Locate the cell with the specified text and output its (x, y) center coordinate. 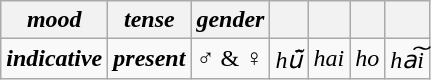
ho (368, 59)
gender (230, 20)
indicative (54, 59)
present (150, 59)
mood (54, 20)
♂ & ♀ (230, 59)
ha͠i (408, 59)
hū̃ (289, 59)
tense (150, 20)
hai (329, 59)
